Detect which cell encompasses the target text, then output its [x, y] center coordinate. 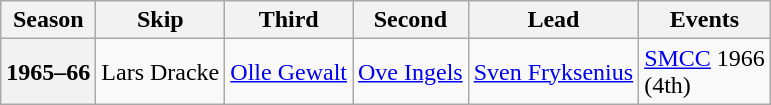
Season [48, 20]
Events [705, 20]
Skip [160, 20]
Lead [553, 20]
SMCC 1966 (4th) [705, 72]
Olle Gewalt [289, 72]
1965–66 [48, 72]
Second [410, 20]
Ove Ingels [410, 72]
Sven Fryksenius [553, 72]
Lars Dracke [160, 72]
Third [289, 20]
